For the text-containing cell, return its midpoint in (x, y) coordinate format. 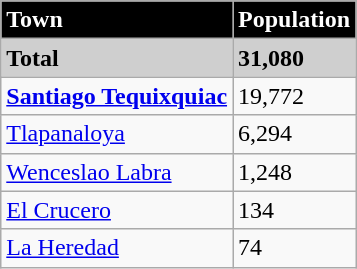
6,294 (294, 134)
19,772 (294, 96)
74 (294, 248)
Town (117, 20)
Population (294, 20)
Santiago Tequixquiac (117, 96)
Wenceslao Labra (117, 172)
El Crucero (117, 210)
Tlapanaloya (117, 134)
31,080 (294, 58)
1,248 (294, 172)
La Heredad (117, 248)
134 (294, 210)
Total (117, 58)
